Output the [x, y] coordinate of the center of the cell containing the given text.  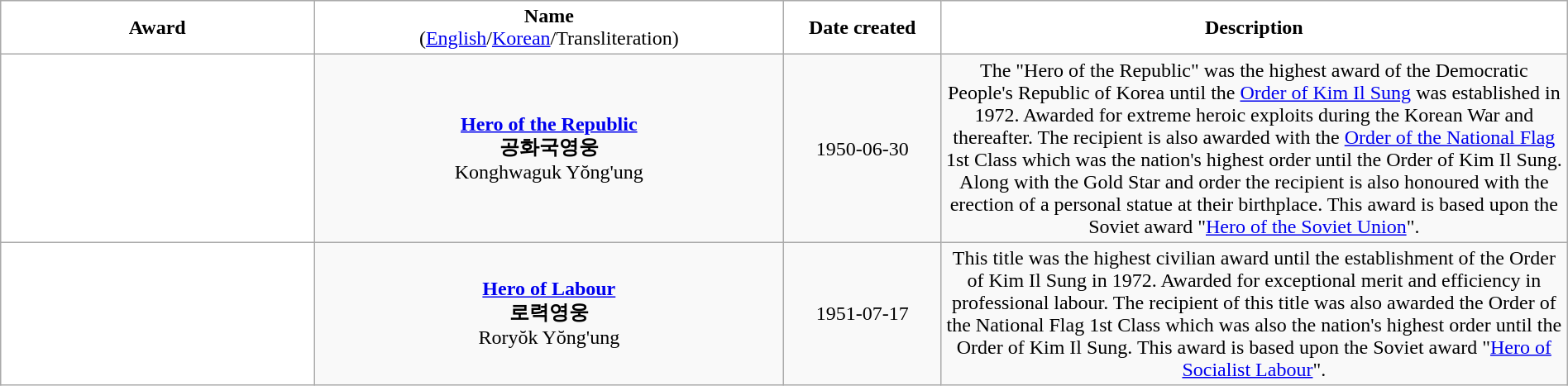
1951-07-17 [862, 314]
1950-06-30 [862, 149]
Date created [862, 28]
Name(English/Korean/Transliteration) [549, 28]
Hero of Labour로력영웅Roryŏk Yŏng'ung [549, 314]
Award [157, 28]
Hero of the Republic공화국영웅 Konghwaguk Yŏng'ung [549, 149]
Description [1254, 28]
